Capture the cell that displays the provided text and extract its [x, y] central coordinate. 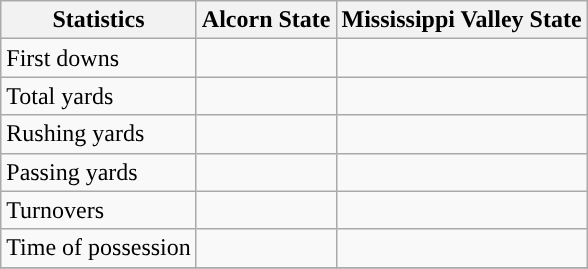
Rushing yards [99, 134]
First downs [99, 58]
Statistics [99, 20]
Time of possession [99, 248]
Total yards [99, 96]
Mississippi Valley State [462, 20]
Alcorn State [266, 20]
Passing yards [99, 172]
Turnovers [99, 210]
